Scan for the cell matching the given text and deliver its [X, Y] coordinate at center. 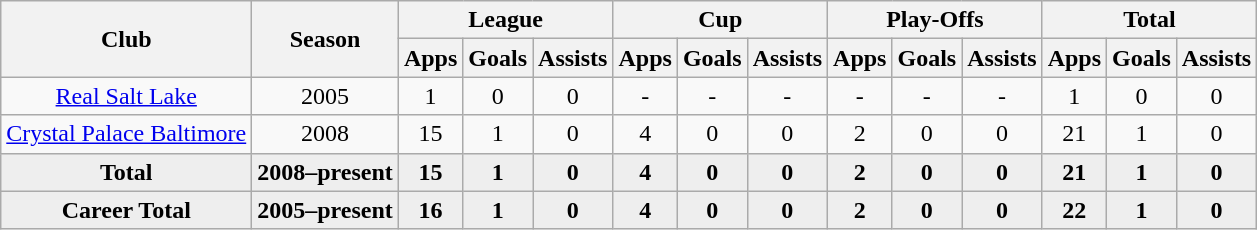
2008 [326, 134]
Real Salt Lake [126, 96]
Club [126, 39]
Play-Offs [936, 20]
Crystal Palace Baltimore [126, 134]
2005 [326, 96]
2008–present [326, 172]
16 [430, 210]
Season [326, 39]
Career Total [126, 210]
22 [1074, 210]
League [506, 20]
Cup [720, 20]
2005–present [326, 210]
